Return [x, y] of the center of cell containing provided text 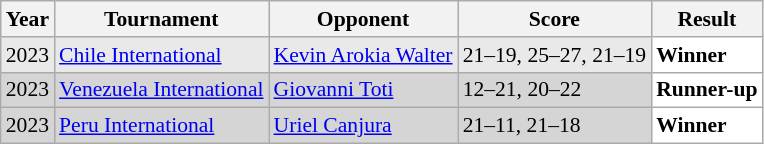
Uriel Canjura [364, 126]
Venezuela International [161, 90]
21–19, 25–27, 21–19 [555, 55]
Result [706, 19]
Year [28, 19]
21–11, 21–18 [555, 126]
Chile International [161, 55]
Runner-up [706, 90]
Score [555, 19]
12–21, 20–22 [555, 90]
Peru International [161, 126]
Tournament [161, 19]
Opponent [364, 19]
Giovanni Toti [364, 90]
Kevin Arokia Walter [364, 55]
